Detect which cell encompasses the target text, then output its [x, y] center coordinate. 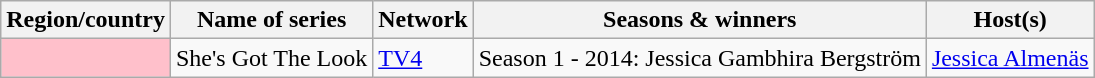
Season 1 - 2014: Jessica Gambhira Bergström [700, 58]
TV4 [423, 58]
Host(s) [1010, 20]
Jessica Almenäs [1010, 58]
Name of series [271, 20]
She's Got The Look [271, 58]
Region/country [86, 20]
Seasons & winners [700, 20]
Network [423, 20]
